Capture the cell that displays the provided text and extract its (x, y) central coordinate. 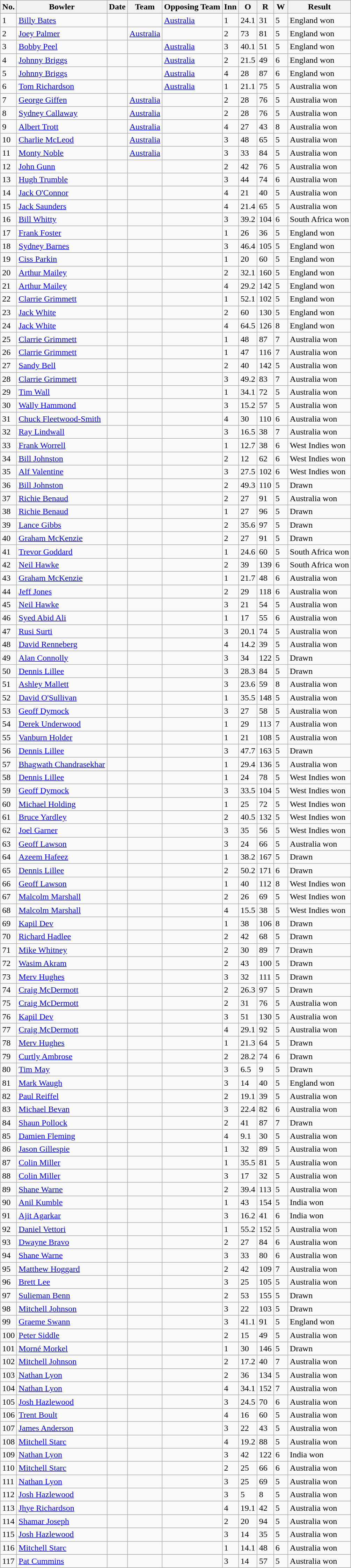
15.5 (248, 910)
Tim Wall (62, 392)
93 (8, 1242)
Inn (231, 7)
18 (8, 246)
Bruce Yardley (62, 817)
24.1 (248, 20)
23.6 (248, 684)
64.5 (248, 326)
6.5 (248, 1070)
20.1 (248, 631)
Azeem Hafeez (62, 857)
11 (8, 153)
37 (8, 498)
Trent Boult (62, 1415)
Ajit Agarkar (62, 1216)
40.5 (248, 817)
Syed Abid Ali (62, 618)
50 (8, 671)
Albert Trott (62, 126)
Frank Foster (62, 233)
Sydney Callaway (62, 113)
Sandy Bell (62, 365)
61 (8, 817)
21.3 (248, 1043)
67 (8, 897)
45 (8, 605)
16.2 (248, 1216)
Peter Siddle (62, 1335)
Curtly Ambrose (62, 1056)
29.1 (248, 1030)
12.7 (248, 445)
Billy Bates (62, 20)
148 (265, 698)
136 (265, 764)
55.2 (248, 1229)
Frank Worrell (62, 445)
52.1 (248, 299)
Ciss Parkin (62, 259)
16.5 (248, 432)
Tom Richardson (62, 87)
15.2 (248, 406)
99 (8, 1322)
171 (265, 870)
17.2 (248, 1362)
Jeff Jones (62, 592)
126 (265, 326)
21.5 (248, 60)
Monty Noble (62, 153)
28.2 (248, 1056)
Paul Reiffel (62, 1096)
27.5 (248, 472)
Michael Holding (62, 804)
Brett Lee (62, 1282)
Mark Waugh (62, 1083)
James Anderson (62, 1428)
24.6 (248, 551)
Richard Hadlee (62, 937)
49.3 (248, 485)
14.2 (248, 645)
R (265, 7)
118 (265, 592)
Alan Connolly (62, 658)
Jhye Richardson (62, 1508)
No. (8, 7)
115 (8, 1534)
Sydney Barnes (62, 246)
Mike Whitney (62, 950)
Date (117, 7)
Charlie McLeod (62, 140)
46 (8, 618)
155 (265, 1295)
9.1 (248, 1136)
86 (8, 1149)
134 (265, 1375)
Bill Whitty (62, 220)
146 (265, 1348)
98 (8, 1309)
John Gunn (62, 166)
Bobby Peel (62, 47)
85 (8, 1136)
David Renneberg (62, 645)
Chuck Fleetwood-Smith (62, 419)
154 (265, 1202)
Graeme Swann (62, 1322)
Matthew Hoggard (62, 1269)
Trevor Goddard (62, 551)
Derek Underwood (62, 724)
29.4 (248, 764)
160 (265, 273)
95 (8, 1269)
39.2 (248, 220)
132 (265, 817)
139 (265, 565)
Wally Hammond (62, 406)
George Giffen (62, 100)
63 (8, 844)
O (248, 7)
David O'Sullivan (62, 698)
77 (8, 1030)
Jack O'Connor (62, 193)
W (281, 7)
Michael Bevan (62, 1109)
Sulieman Benn (62, 1295)
Jason Gillespie (62, 1149)
Anil Kumble (62, 1202)
Opposing Team (192, 7)
19 (8, 259)
21.4 (248, 206)
29.2 (248, 286)
71 (8, 950)
107 (8, 1428)
Lance Gibbs (62, 525)
Jack Saunders (62, 206)
163 (265, 751)
Shamar Joseph (62, 1521)
13 (8, 180)
Shaun Pollock (62, 1123)
Ashley Mallett (62, 684)
33.5 (248, 790)
Team (145, 7)
Joey Palmer (62, 34)
38.2 (248, 857)
28.3 (248, 671)
Bowler (62, 7)
114 (8, 1521)
Result (319, 7)
21.1 (248, 87)
79 (8, 1056)
Damien Fleming (62, 1136)
23 (8, 312)
52 (8, 698)
Alf Valentine (62, 472)
46.4 (248, 246)
Joel Garner (62, 831)
19.2 (248, 1442)
50.2 (248, 870)
24.5 (248, 1402)
Dwayne Bravo (62, 1242)
47.7 (248, 751)
Pat Cummins (62, 1561)
Daniel Vettori (62, 1229)
Wasim Akram (62, 963)
21.7 (248, 578)
Rusi Surti (62, 631)
35.6 (248, 525)
22.4 (248, 1109)
14.1 (248, 1548)
32.1 (248, 273)
Morné Morkel (62, 1348)
26.3 (248, 990)
Hugh Trumble (62, 180)
Ray Lindwall (62, 432)
167 (265, 857)
117 (8, 1561)
90 (8, 1202)
49.2 (248, 379)
101 (8, 1348)
39.4 (248, 1189)
Tim May (62, 1070)
10 (8, 140)
40.1 (248, 47)
Bhagwath Chandrasekhar (62, 764)
Vanburn Holder (62, 737)
41.1 (248, 1322)
